Extract the [x, y] coordinate from the center of the cell holding the provided text.  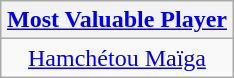
Hamchétou Maïga [116, 58]
Most Valuable Player [116, 20]
